Determine the (x, y) coordinate at the center of the cell enclosing the given text.  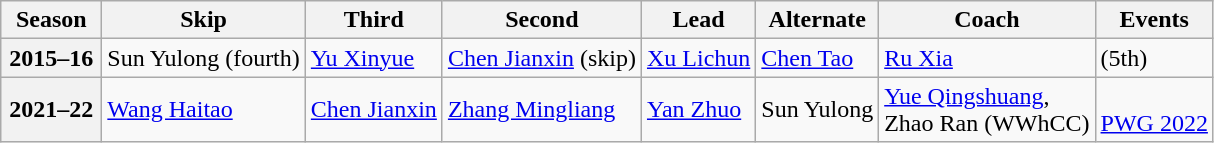
2021–22 (52, 110)
Xu Lichun (698, 58)
Yan Zhuo (698, 110)
Events (1154, 20)
Sun Yulong (818, 110)
(5th) (1154, 58)
Yue Qingshuang,Zhao Ran (WWhCC) (987, 110)
2015–16 (52, 58)
Chen Jianxin (skip) (542, 58)
PWG 2022 (1154, 110)
Coach (987, 20)
Ru Xia (987, 58)
Lead (698, 20)
Sun Yulong (fourth) (204, 58)
Chen Jianxin (374, 110)
Alternate (818, 20)
Yu Xinyue (374, 58)
Second (542, 20)
Wang Haitao (204, 110)
Chen Tao (818, 58)
Third (374, 20)
Zhang Mingliang (542, 110)
Season (52, 20)
Skip (204, 20)
